Return [X, Y] of the center of cell containing provided text 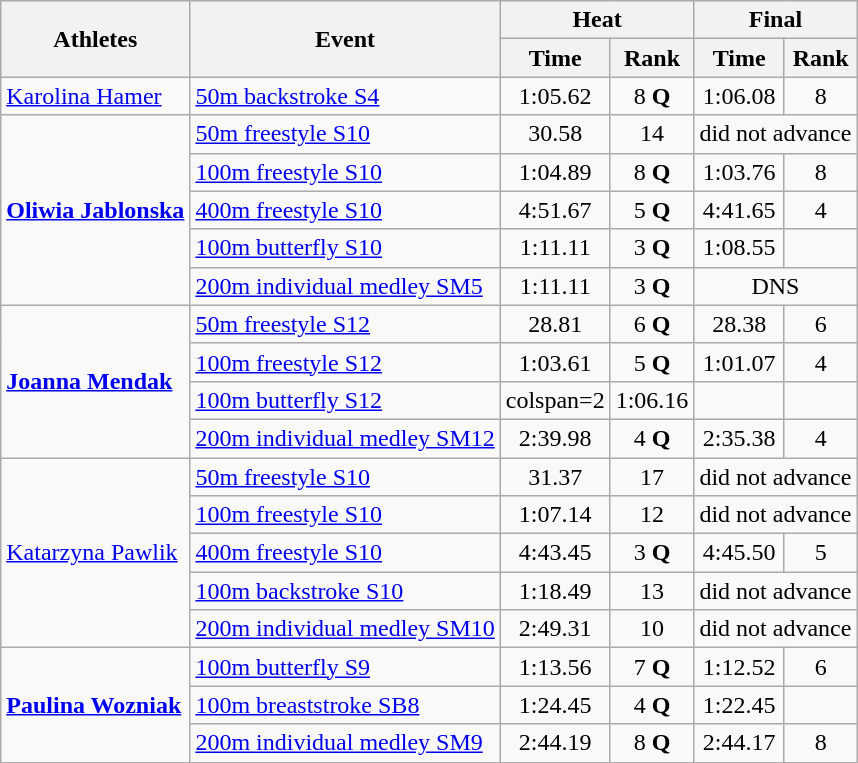
Final [776, 20]
30.58 [555, 134]
1:12.52 [739, 667]
1:08.55 [739, 248]
Karolina Hamer [96, 96]
1:22.45 [739, 705]
200m individual medley SM12 [345, 438]
1:18.49 [555, 591]
12 [652, 515]
7 Q [652, 667]
Oliwia Jablonska [96, 210]
Athletes [96, 39]
2:44.17 [739, 743]
2:49.31 [555, 629]
200m individual medley SM9 [345, 743]
28.38 [739, 324]
28.81 [555, 324]
1:04.89 [555, 172]
10 [652, 629]
17 [652, 477]
100m butterfly S10 [345, 248]
Heat [597, 20]
5 [820, 553]
4:51.67 [555, 210]
Paulina Wozniak [96, 705]
1:03.76 [739, 172]
4:41.65 [739, 210]
14 [652, 134]
4:43.45 [555, 553]
1:05.62 [555, 96]
Event [345, 39]
100m butterfly S12 [345, 400]
31.37 [555, 477]
1:06.16 [652, 400]
1:06.08 [739, 96]
1:07.14 [555, 515]
2:44.19 [555, 743]
100m breaststroke SB8 [345, 705]
200m individual medley SM10 [345, 629]
colspan=2 [555, 400]
DNS [776, 286]
50m freestyle S12 [345, 324]
4:45.50 [739, 553]
200m individual medley SM5 [345, 286]
100m backstroke S10 [345, 591]
1:24.45 [555, 705]
2:39.98 [555, 438]
100m freestyle S12 [345, 362]
50m backstroke S4 [345, 96]
1:01.07 [739, 362]
13 [652, 591]
1:03.61 [555, 362]
2:35.38 [739, 438]
1:13.56 [555, 667]
100m butterfly S9 [345, 667]
6 Q [652, 324]
Katarzyna Pawlik [96, 553]
Joanna Mendak [96, 381]
